Output the (X, Y) coordinate of the center of the cell containing the given text.  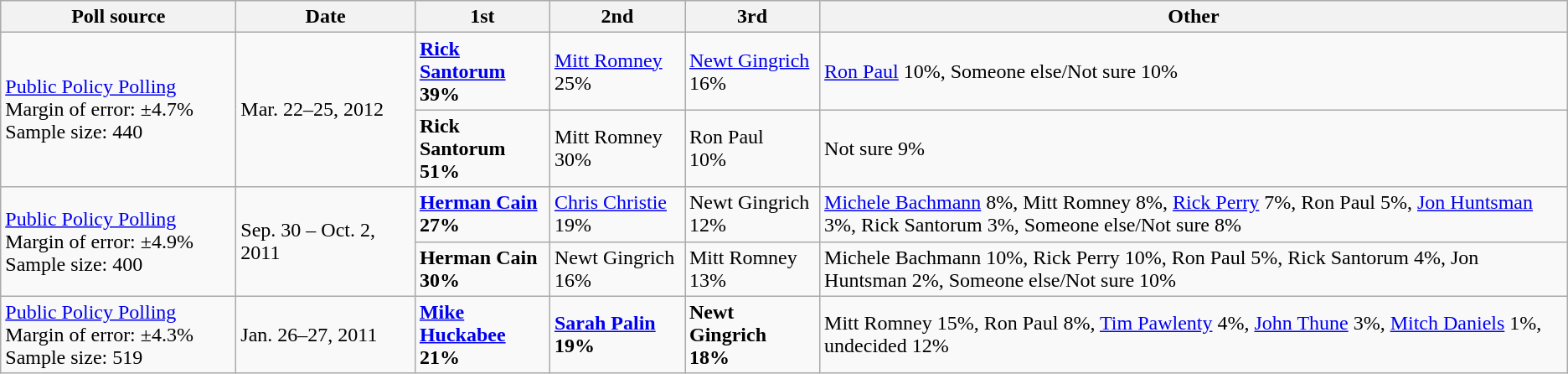
2nd (616, 17)
Rick Santorum39% (482, 71)
Poll source (119, 17)
Sarah Palin19% (616, 335)
Date (326, 17)
Mitt Romney25% (616, 71)
Michele Bachmann 8%, Mitt Romney 8%, Rick Perry 7%, Ron Paul 5%, Jon Huntsman 3%, Rick Santorum 3%, Someone else/Not sure 8% (1194, 215)
Public Policy PollingMargin of error: ±4.9% Sample size: 400 (119, 242)
Jan. 26–27, 2011 (326, 335)
Ron Paul 10%, Someone else/Not sure 10% (1194, 71)
3rd (752, 17)
Mitt Romney30% (616, 148)
Herman Cain30% (482, 268)
Not sure 9% (1194, 148)
Newt Gingrich12% (752, 215)
Public Policy PollingMargin of error: ±4.7% Sample size: 440 (119, 110)
Public Policy PollingMargin of error: ±4.3% Sample size: 519 (119, 335)
Mar. 22–25, 2012 (326, 110)
Mitt Romney 15%, Ron Paul 8%, Tim Pawlenty 4%, John Thune 3%, Mitch Daniels 1%, undecided 12% (1194, 335)
Herman Cain27% (482, 215)
Newt Gingrich18% (752, 335)
Mike Huckabee21% (482, 335)
Ron Paul10% (752, 148)
1st (482, 17)
Chris Christie19% (616, 215)
Other (1194, 17)
Sep. 30 – Oct. 2, 2011 (326, 242)
Rick Santorum51% (482, 148)
Michele Bachmann 10%, Rick Perry 10%, Ron Paul 5%, Rick Santorum 4%, Jon Huntsman 2%, Someone else/Not sure 10% (1194, 268)
Mitt Romney13% (752, 268)
